Detect which cell encompasses the target text, then output its (X, Y) center coordinate. 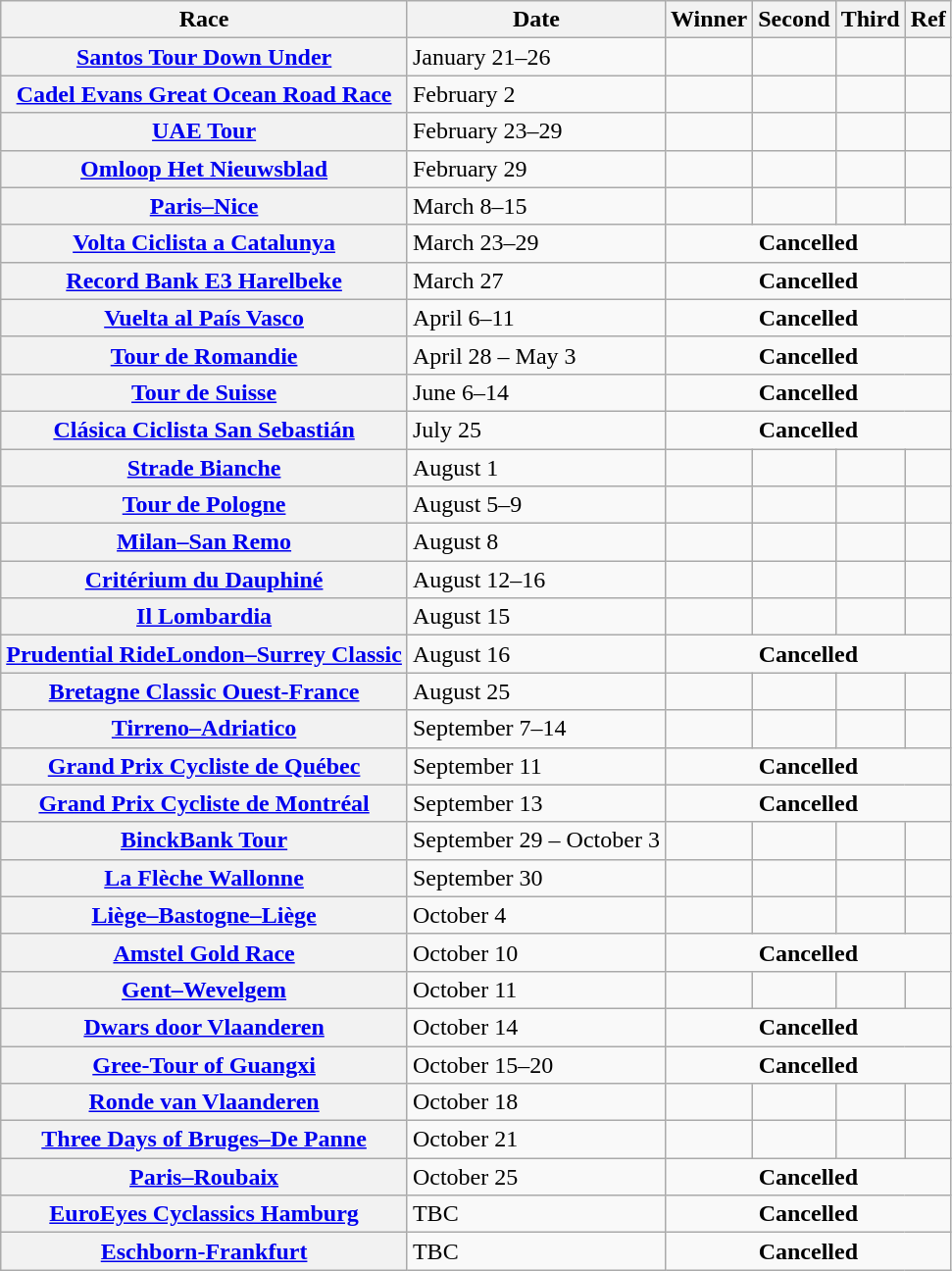
Tour de Pologne (204, 505)
Second (794, 20)
Paris–Roubaix (204, 1177)
Vuelta al País Vasco (204, 318)
EuroEyes Cyclassics Hamburg (204, 1214)
October 15–20 (535, 1064)
Cadel Evans Great Ocean Road Race (204, 94)
March 27 (535, 280)
Tour de Suisse (204, 392)
September 29 – October 3 (535, 840)
October 11 (535, 990)
August 15 (535, 617)
March 8–15 (535, 206)
June 6–14 (535, 392)
Strade Bianche (204, 468)
October 4 (535, 915)
Ref (927, 20)
Milan–San Remo (204, 542)
BinckBank Tour (204, 840)
Clásica Ciclista San Sebastián (204, 430)
Race (204, 20)
April 6–11 (535, 318)
October 10 (535, 952)
Third (871, 20)
August 25 (535, 691)
February 2 (535, 94)
August 12–16 (535, 580)
Eschborn-Frankfurt (204, 1251)
Prudential RideLondon–Surrey Classic (204, 654)
October 25 (535, 1177)
September 11 (535, 766)
January 21–26 (535, 57)
UAE Tour (204, 131)
Critérium du Dauphiné (204, 580)
August 8 (535, 542)
Santos Tour Down Under (204, 57)
August 16 (535, 654)
October 21 (535, 1140)
Ronde van Vlaanderen (204, 1102)
Bretagne Classic Ouest-France (204, 691)
September 7–14 (535, 729)
Gree-Tour of Guangxi (204, 1064)
August 5–9 (535, 505)
Record Bank E3 Harelbeke (204, 280)
Tour de Romandie (204, 355)
Date (535, 20)
September 13 (535, 803)
October 14 (535, 1027)
Omloop Het Nieuwsblad (204, 169)
September 30 (535, 878)
February 23–29 (535, 131)
July 25 (535, 430)
Tirreno–Adriatico (204, 729)
October 18 (535, 1102)
La Flèche Wallonne (204, 878)
Paris–Nice (204, 206)
Winner (708, 20)
Grand Prix Cycliste de Montréal (204, 803)
Volta Ciclista a Catalunya (204, 243)
Dwars door Vlaanderen (204, 1027)
Liège–Bastogne–Liège (204, 915)
April 28 – May 3 (535, 355)
Amstel Gold Race (204, 952)
February 29 (535, 169)
Grand Prix Cycliste de Québec (204, 766)
Gent–Wevelgem (204, 990)
March 23–29 (535, 243)
August 1 (535, 468)
Il Lombardia (204, 617)
Three Days of Bruges–De Panne (204, 1140)
